Capture the cell that displays the provided text and extract its [X, Y] central coordinate. 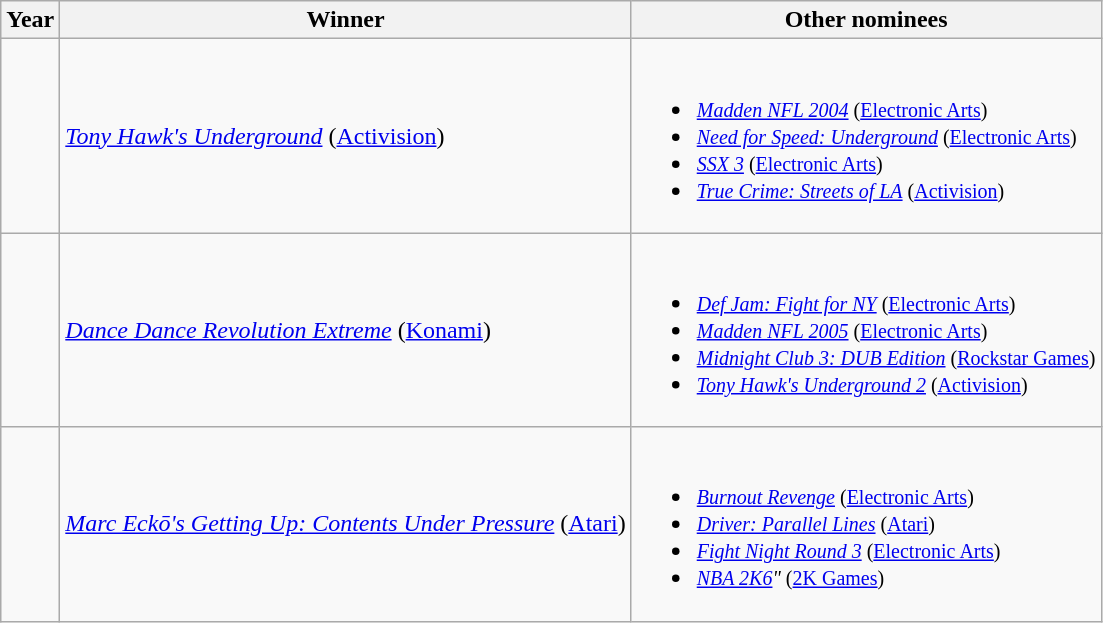
Burnout Revenge (Electronic Arts)Driver: Parallel Lines (Atari)Fight Night Round 3 (Electronic Arts)NBA 2K6" (2K Games) [866, 524]
Year [30, 20]
Madden NFL 2004 (Electronic Arts)Need for Speed: Underground (Electronic Arts)SSX 3 (Electronic Arts)True Crime: Streets of LA (Activision) [866, 136]
Dance Dance Revolution Extreme (Konami) [346, 330]
Marc Eckō's Getting Up: Contents Under Pressure (Atari) [346, 524]
Tony Hawk's Underground (Activision) [346, 136]
Other nominees [866, 20]
Winner [346, 20]
